Scan for the cell matching the given text and deliver its (x, y) coordinate at center. 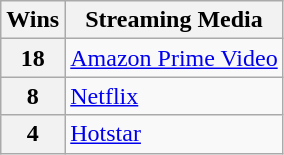
18 (33, 58)
Wins (33, 20)
Amazon Prime Video (174, 58)
Streaming Media (174, 20)
Netflix (174, 96)
8 (33, 96)
Hotstar (174, 134)
4 (33, 134)
